Detect which cell encompasses the target text, then output its [X, Y] center coordinate. 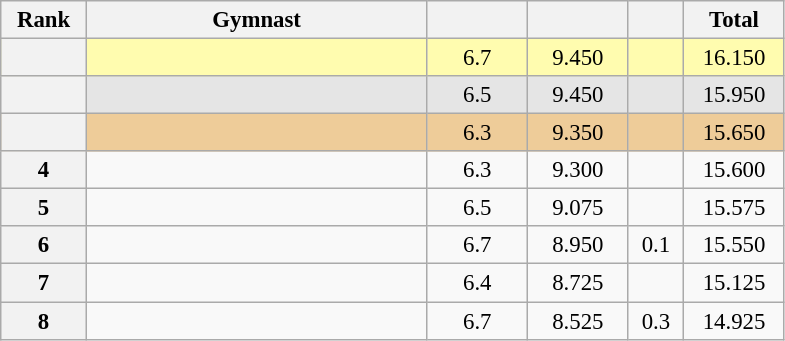
15.575 [734, 208]
0.1 [656, 245]
9.300 [578, 170]
8.525 [578, 321]
9.350 [578, 133]
8.950 [578, 245]
6 [44, 245]
Total [734, 20]
5 [44, 208]
15.125 [734, 283]
8.725 [578, 283]
6.4 [478, 283]
15.950 [734, 95]
14.925 [734, 321]
9.075 [578, 208]
15.600 [734, 170]
15.650 [734, 133]
8 [44, 321]
7 [44, 283]
15.550 [734, 245]
4 [44, 170]
16.150 [734, 58]
0.3 [656, 321]
Gymnast [256, 20]
Rank [44, 20]
